Find where the given text appears and provide that cell's center as [x, y] coordinate. 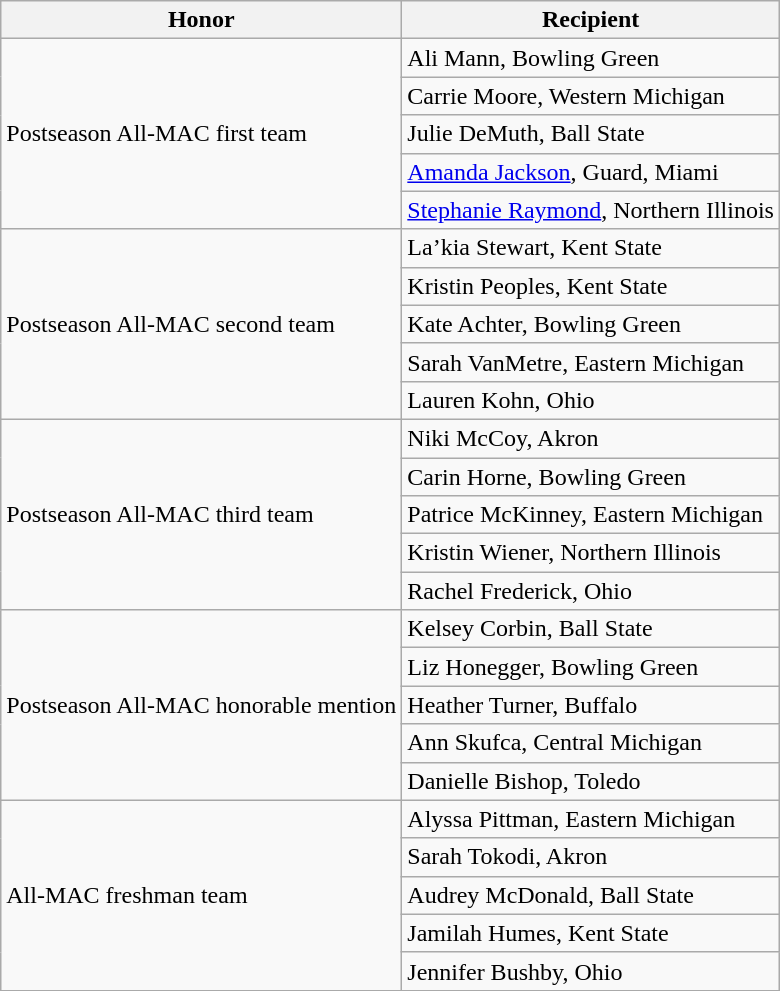
Ann Skufca, Central Michigan [591, 743]
Recipient [591, 20]
Jennifer Bushby, Ohio [591, 971]
Danielle Bishop, Toledo [591, 781]
Carrie Moore, Western Michigan [591, 96]
Alyssa Pittman, Eastern Michigan [591, 819]
Postseason All-MAC second team [202, 324]
La’kia Stewart, Kent State [591, 248]
Patrice McKinney, Eastern Michigan [591, 515]
Honor [202, 20]
Jamilah Humes, Kent State [591, 933]
Carin Horne, Bowling Green [591, 477]
Postseason All-MAC first team [202, 134]
Rachel Frederick, Ohio [591, 591]
Kate Achter, Bowling Green [591, 324]
Niki McCoy, Akron [591, 438]
Postseason All-MAC third team [202, 514]
Kristin Peoples, Kent State [591, 286]
All-MAC freshman team [202, 895]
Postseason All-MAC honorable mention [202, 705]
Sarah Tokodi, Akron [591, 857]
Audrey McDonald, Ball State [591, 895]
Amanda Jackson, Guard, Miami [591, 172]
Stephanie Raymond, Northern Illinois [591, 210]
Liz Honegger, Bowling Green [591, 667]
Heather Turner, Buffalo [591, 705]
Lauren Kohn, Ohio [591, 400]
Sarah VanMetre, Eastern Michigan [591, 362]
Kristin Wiener, Northern Illinois [591, 553]
Kelsey Corbin, Ball State [591, 629]
Ali Mann, Bowling Green [591, 58]
Julie DeMuth, Ball State [591, 134]
